From the cell containing the given text, extract its center point as [x, y] coordinate. 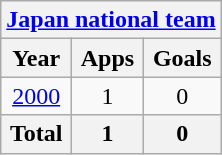
Goals [182, 58]
2000 [36, 96]
Japan national team [111, 20]
Year [36, 58]
Total [36, 134]
Apps [108, 58]
